Return (x, y) of the center of cell containing provided text 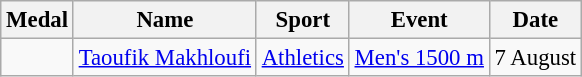
Athletics (302, 58)
Medal (38, 20)
7 August (535, 58)
Name (164, 20)
Date (535, 20)
Men's 1500 m (419, 58)
Event (419, 20)
Sport (302, 20)
Taoufik Makhloufi (164, 58)
